Identify which cell holds the provided text, then report its [X, Y] central coordinate. 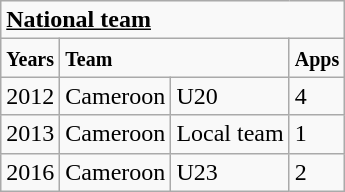
2 [317, 172]
Team [174, 58]
2013 [30, 134]
Years [30, 58]
National team [173, 20]
U20 [230, 96]
Apps [317, 58]
U23 [230, 172]
2016 [30, 172]
4 [317, 96]
2012 [30, 96]
1 [317, 134]
Local team [230, 134]
